Output the (X, Y) coordinate of the center of the cell containing the given text.  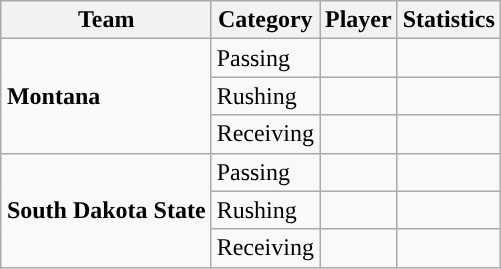
Category (265, 20)
Statistics (448, 20)
South Dakota State (106, 210)
Player (359, 20)
Team (106, 20)
Montana (106, 96)
